Capture the cell that displays the provided text and extract its (X, Y) central coordinate. 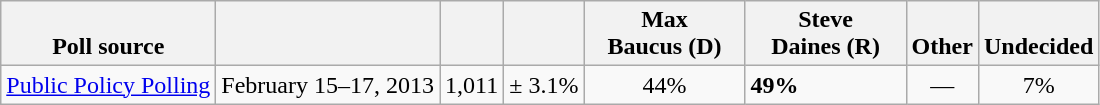
Public Policy Polling (108, 85)
Undecided (1038, 34)
Poll source (108, 34)
44% (664, 85)
— (942, 85)
February 15–17, 2013 (328, 85)
± 3.1% (544, 85)
49% (826, 85)
Other (942, 34)
MaxBaucus (D) (664, 34)
SteveDaines (R) (826, 34)
1,011 (472, 85)
7% (1038, 85)
